Output the [x, y] coordinate of the center of the cell containing the given text.  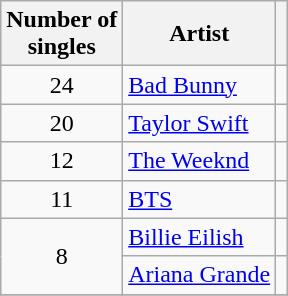
Bad Bunny [200, 85]
Taylor Swift [200, 123]
Ariana Grande [200, 275]
12 [62, 161]
Number of singles [62, 34]
20 [62, 123]
24 [62, 85]
The Weeknd [200, 161]
Billie Eilish [200, 237]
BTS [200, 199]
Artist [200, 34]
8 [62, 256]
11 [62, 199]
